For the text-containing cell, return its midpoint in [x, y] coordinate format. 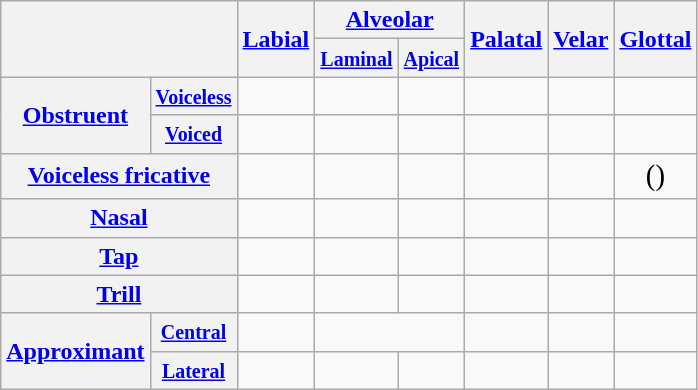
Voiceless fricative [119, 176]
Approximant [76, 351]
() [656, 176]
Central [194, 332]
Trill [119, 294]
Lateral [194, 370]
Apical [432, 58]
Nasal [119, 218]
Labial [276, 39]
Glottal [656, 39]
Voiceless [194, 96]
Velar [581, 39]
Voiced [194, 134]
Obstruent [76, 115]
Laminal [356, 58]
Tap [119, 256]
Palatal [506, 39]
Alveolar [390, 20]
